Determine the [x, y] coordinate at the center of the cell enclosing the given text.  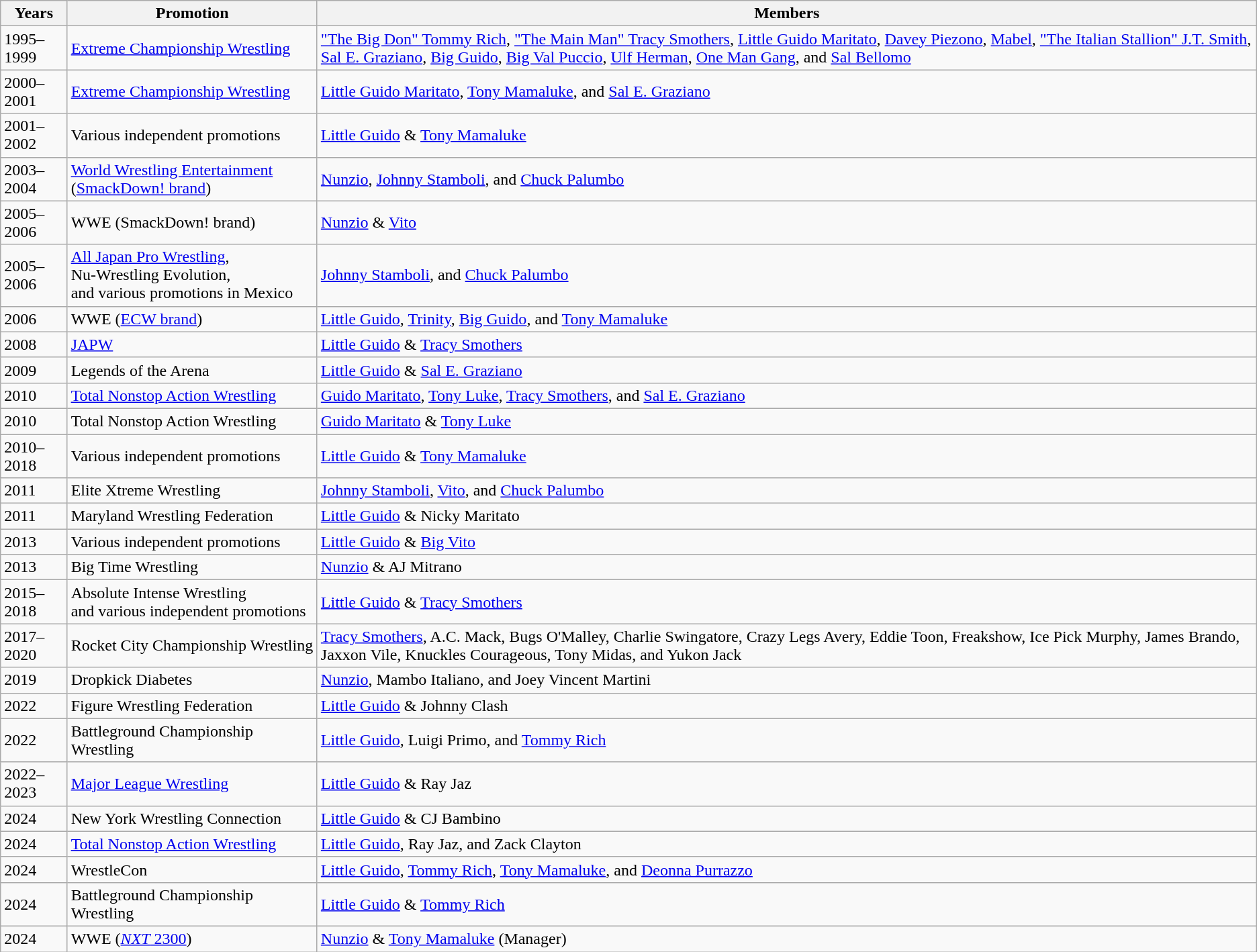
Little Guido, Tommy Rich, Tony Mamaluke, and Deonna Purrazzo [787, 869]
Johnny Stamboli, and Chuck Palumbo [787, 275]
Years [34, 13]
Little Guido & Big Vito [787, 542]
Promotion [192, 13]
2022–2023 [34, 784]
JAPW [192, 344]
2000–2001 [34, 91]
Little Guido & Nicky Maritato [787, 516]
Guido Maritato & Tony Luke [787, 421]
Little Guido & Ray Jaz [787, 784]
WWE (SmackDown! brand) [192, 223]
2006 [34, 319]
All Japan Pro Wrestling,Nu-Wrestling Evolution,and various promotions in Mexico [192, 275]
Big Time Wrestling [192, 567]
Johnny Stamboli, Vito, and Chuck Palumbo [787, 491]
Members [787, 13]
Nunzio, Johnny Stamboli, and Chuck Palumbo [787, 179]
2008 [34, 344]
WrestleCon [192, 869]
Elite Xtreme Wrestling [192, 491]
Little Guido, Luigi Primo, and Tommy Rich [787, 740]
Absolute Intense Wrestlingand various independent promotions [192, 602]
WWE (ECW brand) [192, 319]
Nunzio & Tony Mamaluke (Manager) [787, 939]
Major League Wrestling [192, 784]
2001–2002 [34, 136]
1995–1999 [34, 48]
2010–2018 [34, 455]
New York Wrestling Connection [192, 818]
Little Guido & Tommy Rich [787, 904]
2019 [34, 680]
2003–2004 [34, 179]
Little Guido, Ray Jaz, and Zack Clayton [787, 844]
Little Guido & Johnny Clash [787, 706]
Nunzio, Mambo Italiano, and Joey Vincent Martini [787, 680]
Dropkick Diabetes [192, 680]
2009 [34, 370]
Little Guido Maritato, Tony Mamaluke, and Sal E. Graziano [787, 91]
2015–2018 [34, 602]
Legends of the Arena [192, 370]
Little Guido & CJ Bambino [787, 818]
Maryland Wrestling Federation [192, 516]
World Wrestling Entertainment (SmackDown! brand) [192, 179]
Figure Wrestling Federation [192, 706]
Rocket City Championship Wrestling [192, 646]
Nunzio & Vito [787, 223]
Little Guido, Trinity, Big Guido, and Tony Mamaluke [787, 319]
Nunzio & AJ Mitrano [787, 567]
2017–2020 [34, 646]
WWE (NXT 2300) [192, 939]
Little Guido & Sal E. Graziano [787, 370]
Guido Maritato, Tony Luke, Tracy Smothers, and Sal E. Graziano [787, 395]
